Return the (x, y) coordinate for the center point of the cell that contains the specified text.  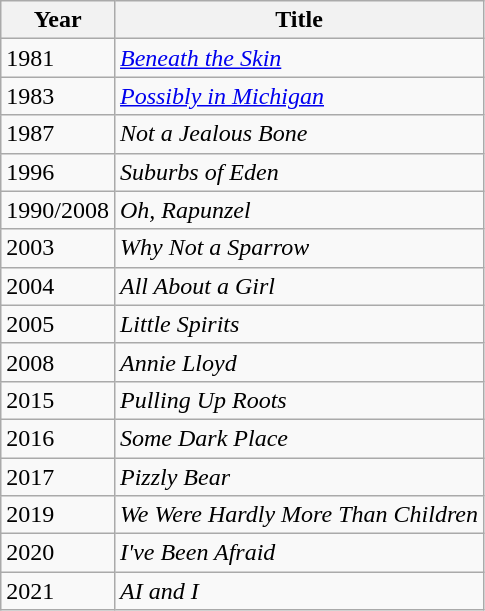
2003 (58, 248)
2016 (58, 438)
2008 (58, 362)
AI and I (298, 591)
Year (58, 20)
Not a Jealous Bone (298, 134)
Suburbs of Eden (298, 172)
Possibly in Michigan (298, 96)
Beneath the Skin (298, 58)
Oh, Rapunzel (298, 210)
Annie Lloyd (298, 362)
1990/2008 (58, 210)
We Were Hardly More Than Children (298, 515)
2017 (58, 477)
Pulling Up Roots (298, 400)
2020 (58, 553)
Pizzly Bear (298, 477)
Some Dark Place (298, 438)
1983 (58, 96)
2015 (58, 400)
1996 (58, 172)
Title (298, 20)
2019 (58, 515)
Why Not a Sparrow (298, 248)
I've Been Afraid (298, 553)
2005 (58, 324)
2021 (58, 591)
2004 (58, 286)
Little Spirits (298, 324)
1987 (58, 134)
All About a Girl (298, 286)
1981 (58, 58)
